Capture the cell that displays the provided text and extract its (X, Y) central coordinate. 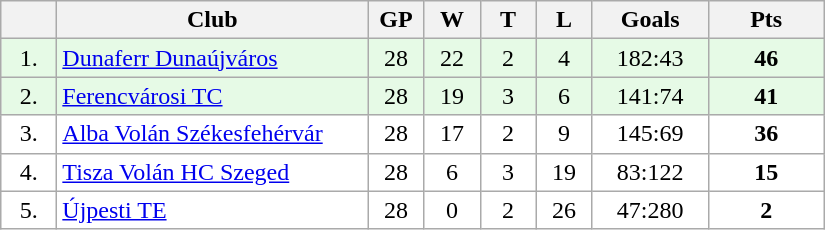
3. (29, 134)
9 (564, 134)
145:69 (650, 134)
L (564, 20)
1. (29, 58)
Ferencvárosi TC (212, 96)
Pts (766, 20)
Tisza Volán HC Szeged (212, 172)
47:280 (650, 210)
T (508, 20)
W (452, 20)
5. (29, 210)
46 (766, 58)
17 (452, 134)
GP (396, 20)
83:122 (650, 172)
141:74 (650, 96)
Újpesti TE (212, 210)
15 (766, 172)
0 (452, 210)
26 (564, 210)
Alba Volán Székesfehérvár (212, 134)
4 (564, 58)
182:43 (650, 58)
41 (766, 96)
22 (452, 58)
4. (29, 172)
2. (29, 96)
36 (766, 134)
Club (212, 20)
Goals (650, 20)
Dunaferr Dunaújváros (212, 58)
